From the cell containing the given text, extract its center point as (x, y) coordinate. 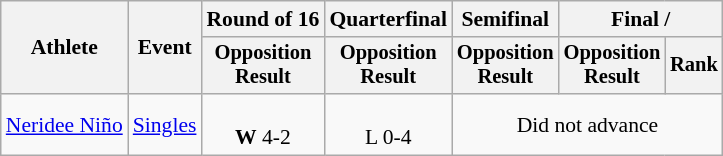
Event (165, 48)
Final / (641, 19)
Athlete (64, 48)
Rank (694, 66)
Neridee Niño (64, 124)
Did not advance (588, 124)
Quarterfinal (388, 19)
W 4-2 (262, 124)
Round of 16 (262, 19)
Semifinal (506, 19)
Singles (165, 124)
L 0-4 (388, 124)
